Pinpoint the cell where the given text exists, returning its (X, Y) midpoint coordinate. 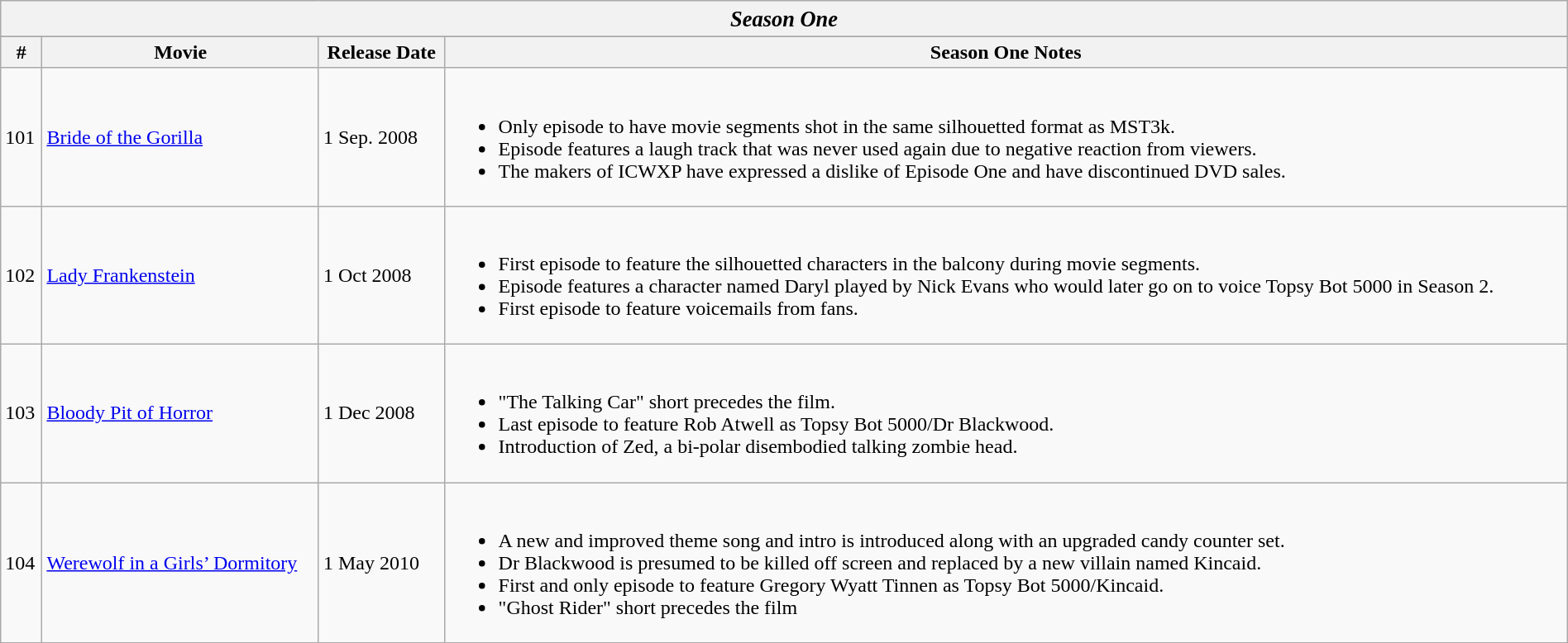
1 May 2010 (381, 563)
1 Dec 2008 (381, 413)
Release Date (381, 52)
# (22, 52)
103 (22, 413)
Bloody Pit of Horror (180, 413)
Lady Frankenstein (180, 274)
Season One (784, 19)
Bride of the Gorilla (180, 137)
101 (22, 137)
104 (22, 563)
Werewolf in a Girls’ Dormitory (180, 563)
Season One Notes (1006, 52)
Movie (180, 52)
1 Oct 2008 (381, 274)
102 (22, 274)
1 Sep. 2008 (381, 137)
